Return [X, Y] of the center of cell containing provided text 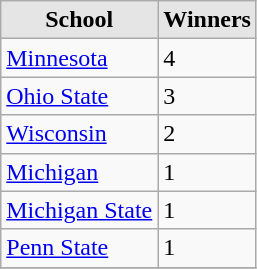
3 [208, 96]
Minnesota [80, 58]
Wisconsin [80, 134]
School [80, 20]
Michigan State [80, 210]
Penn State [80, 248]
2 [208, 134]
Winners [208, 20]
Ohio State [80, 96]
4 [208, 58]
Michigan [80, 172]
